Search for the cell housing the specified text and yield its [x, y] center coordinate. 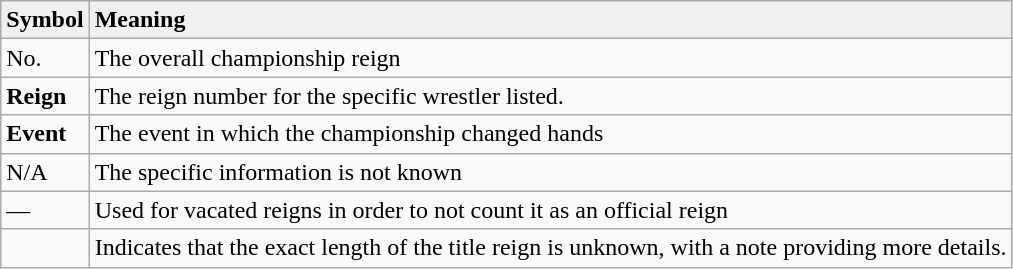
The event in which the championship changed hands [550, 134]
No. [45, 58]
The overall championship reign [550, 58]
Indicates that the exact length of the title reign is unknown, with a note providing more details. [550, 248]
Meaning [550, 20]
— [45, 210]
The reign number for the specific wrestler listed. [550, 96]
Symbol [45, 20]
N/A [45, 172]
Event [45, 134]
The specific information is not known [550, 172]
Reign [45, 96]
Used for vacated reigns in order to not count it as an official reign [550, 210]
